Capture the cell that displays the provided text and extract its (x, y) central coordinate. 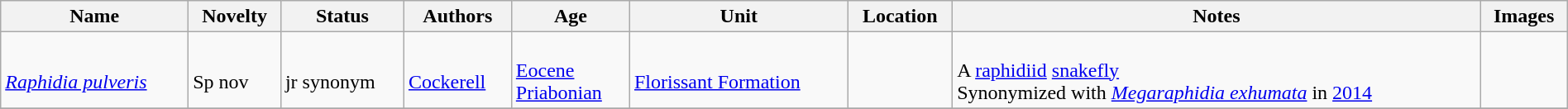
Cockerell (457, 70)
A raphidiid snakeflySynonymized with Megaraphidia exhumata in 2014 (1217, 70)
Authors (457, 17)
Raphidia pulveris (94, 70)
Novelty (235, 17)
Florissant Formation (739, 70)
Status (342, 17)
Name (94, 17)
Sp nov (235, 70)
Unit (739, 17)
Location (900, 17)
Age (571, 17)
jr synonym (342, 70)
Notes (1217, 17)
Images (1523, 17)
EocenePriabonian (571, 70)
